Find where the given text appears and provide that cell's center as [x, y] coordinate. 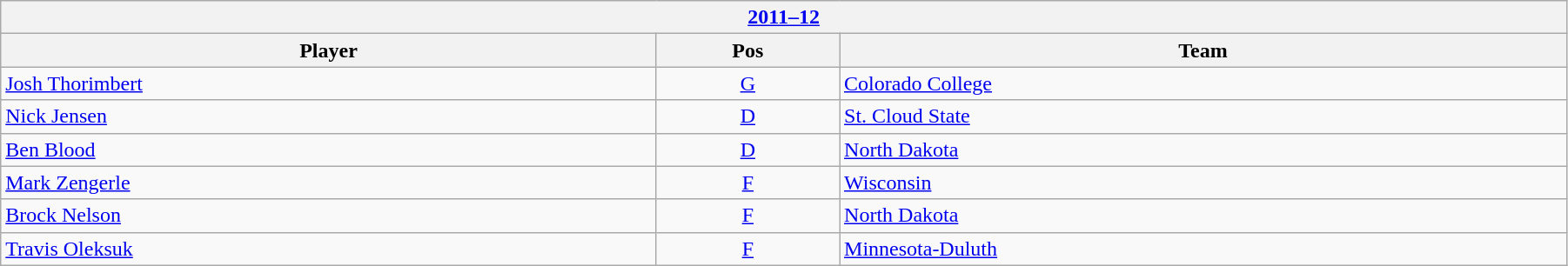
Colorado College [1203, 83]
Wisconsin [1203, 183]
Josh Thorimbert [329, 83]
Ben Blood [329, 150]
2011–12 [784, 17]
Pos [747, 50]
Minnesota-Duluth [1203, 249]
G [747, 83]
Travis Oleksuk [329, 249]
Team [1203, 50]
St. Cloud State [1203, 116]
Nick Jensen [329, 116]
Player [329, 50]
Brock Nelson [329, 216]
Mark Zengerle [329, 183]
